Return (X, Y) of the center of cell containing provided text 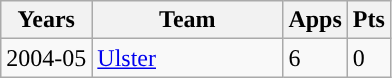
Team (188, 20)
Apps (315, 20)
2004-05 (46, 58)
Ulster (188, 58)
Years (46, 20)
6 (315, 58)
0 (368, 58)
Pts (368, 20)
